Output the [X, Y] coordinate of the center of the cell containing the given text.  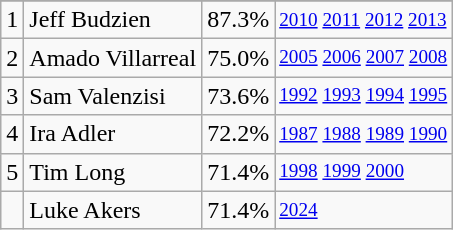
75.0% [238, 58]
87.3% [238, 20]
Tim Long [113, 172]
1987 1988 1989 1990 [364, 134]
Amado Villarreal [113, 58]
2005 2006 2007 2008 [364, 58]
2 [12, 58]
72.2% [238, 134]
Luke Akers [113, 210]
1992 1993 1994 1995 [364, 96]
Ira Adler [113, 134]
73.6% [238, 96]
1 [12, 20]
2010 2011 2012 2013 [364, 20]
Jeff Budzien [113, 20]
Sam Valenzisi [113, 96]
4 [12, 134]
3 [12, 96]
5 [12, 172]
2024 [364, 210]
1998 1999 2000 [364, 172]
